Locate the cell with the specified text and output its [x, y] center coordinate. 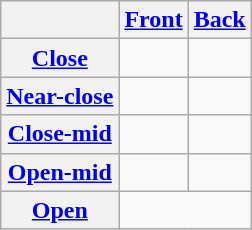
Close [60, 58]
Close-mid [60, 134]
Front [154, 20]
Back [220, 20]
Open-mid [60, 172]
Open [60, 210]
Near-close [60, 96]
